Return the (X, Y) coordinate for the center point of the cell that contains the specified text.  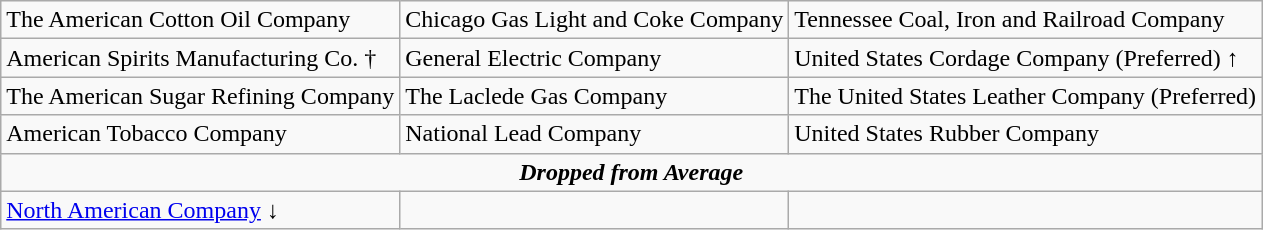
General Electric Company (594, 58)
United States Rubber Company (1026, 134)
Chicago Gas Light and Coke Company (594, 20)
American Spirits Manufacturing Co. † (200, 58)
American Tobacco Company (200, 134)
The United States Leather Company (Preferred) (1026, 96)
North American Company ↓ (200, 210)
United States Cordage Company (Preferred) ↑ (1026, 58)
Tennessee Coal, Iron and Railroad Company (1026, 20)
The Laclede Gas Company (594, 96)
Dropped from Average (632, 172)
The American Cotton Oil Company (200, 20)
The American Sugar Refining Company (200, 96)
National Lead Company (594, 134)
